Extract the (x, y) coordinate from the center of the cell holding the provided text.  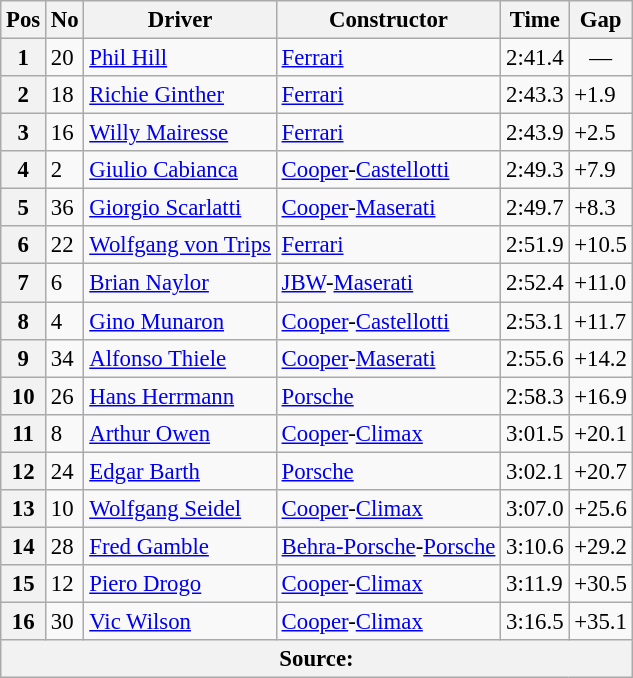
3:01.5 (535, 433)
5 (24, 208)
+25.6 (600, 509)
3:16.5 (535, 621)
7 (24, 283)
3 (24, 133)
22 (65, 245)
Brian Naylor (180, 283)
24 (65, 471)
Constructor (388, 20)
26 (65, 396)
+11.0 (600, 283)
Vic Wilson (180, 621)
Willy Mairesse (180, 133)
Gap (600, 20)
2:43.3 (535, 95)
9 (24, 358)
3:07.0 (535, 509)
+14.2 (600, 358)
Gino Munaron (180, 321)
30 (65, 621)
Behra-Porsche-Porsche (388, 546)
JBW-Maserati (388, 283)
15 (24, 584)
36 (65, 208)
+35.1 (600, 621)
2:49.7 (535, 208)
Fred Gamble (180, 546)
3:10.6 (535, 546)
2:43.9 (535, 133)
Giorgio Scarlatti (180, 208)
34 (65, 358)
+29.2 (600, 546)
+2.5 (600, 133)
+8.3 (600, 208)
2:55.6 (535, 358)
Arthur Owen (180, 433)
20 (65, 58)
Richie Ginther (180, 95)
+16.9 (600, 396)
+10.5 (600, 245)
Piero Drogo (180, 584)
Edgar Barth (180, 471)
+11.7 (600, 321)
2:58.3 (535, 396)
13 (24, 509)
+20.1 (600, 433)
28 (65, 546)
14 (24, 546)
2:53.1 (535, 321)
Hans Herrmann (180, 396)
3:02.1 (535, 471)
+20.7 (600, 471)
18 (65, 95)
+30.5 (600, 584)
No (65, 20)
1 (24, 58)
+1.9 (600, 95)
Wolfgang Seidel (180, 509)
2:51.9 (535, 245)
2:49.3 (535, 170)
+7.9 (600, 170)
Wolfgang von Trips (180, 245)
Pos (24, 20)
3:11.9 (535, 584)
Phil Hill (180, 58)
Alfonso Thiele (180, 358)
2:52.4 (535, 283)
— (600, 58)
Time (535, 20)
11 (24, 433)
Giulio Cabianca (180, 170)
2:41.4 (535, 58)
Source: (316, 659)
Driver (180, 20)
